Provide the (x, y) coordinate of the cell's center where the given text is located.  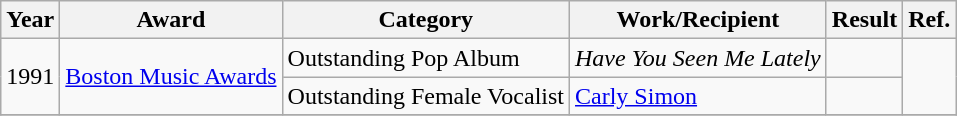
Year (30, 20)
Category (426, 20)
Result (864, 20)
Boston Music Awards (171, 77)
Outstanding Female Vocalist (426, 96)
Have You Seen Me Lately (698, 58)
Outstanding Pop Album (426, 58)
Award (171, 20)
Carly Simon (698, 96)
1991 (30, 77)
Ref. (930, 20)
Work/Recipient (698, 20)
